Identify which cell holds the provided text, then report its (X, Y) central coordinate. 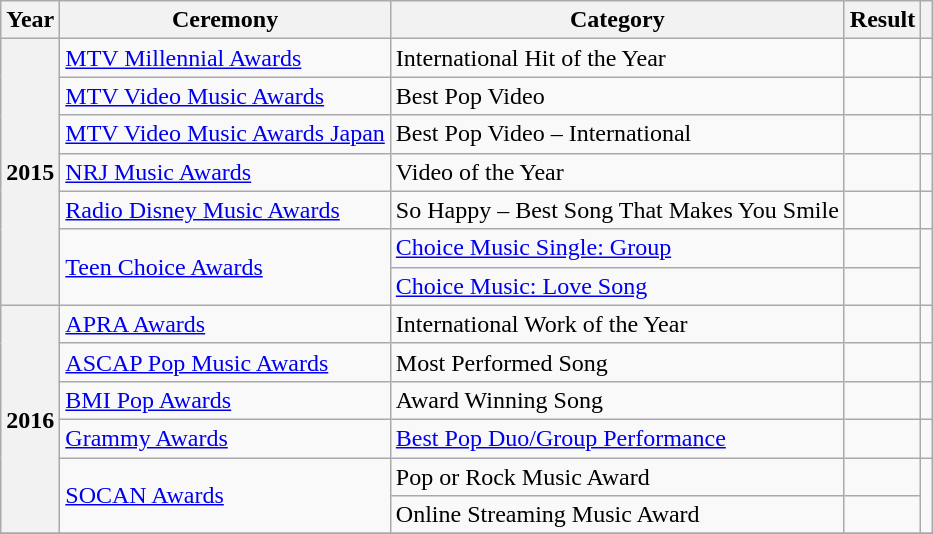
Best Pop Video (617, 96)
MTV Video Music Awards Japan (226, 134)
Best Pop Video – International (617, 134)
Pop or Rock Music Award (617, 477)
Year (30, 20)
SOCAN Awards (226, 496)
Teen Choice Awards (226, 267)
Grammy Awards (226, 438)
ASCAP Pop Music Awards (226, 362)
Choice Music Single: Group (617, 248)
Award Winning Song (617, 400)
MTV Video Music Awards (226, 96)
International Hit of the Year (617, 58)
So Happy – Best Song That Makes You Smile (617, 210)
Category (617, 20)
Most Performed Song (617, 362)
Best Pop Duo/Group Performance (617, 438)
Ceremony (226, 20)
International Work of the Year (617, 324)
2016 (30, 419)
APRA Awards (226, 324)
MTV Millennial Awards (226, 58)
Online Streaming Music Award (617, 515)
Result (882, 20)
Choice Music: Love Song (617, 286)
Radio Disney Music Awards (226, 210)
BMI Pop Awards (226, 400)
NRJ Music Awards (226, 172)
Video of the Year (617, 172)
2015 (30, 172)
